Return [x, y] of the center of cell containing provided text 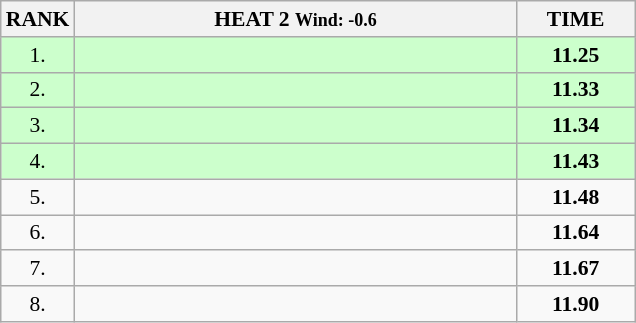
11.25 [576, 55]
11.43 [576, 162]
5. [38, 197]
11.33 [576, 90]
6. [38, 233]
11.64 [576, 233]
HEAT 2 Wind: -0.6 [295, 19]
TIME [576, 19]
11.34 [576, 126]
11.67 [576, 269]
1. [38, 55]
4. [38, 162]
8. [38, 304]
7. [38, 269]
11.48 [576, 197]
11.90 [576, 304]
2. [38, 90]
3. [38, 126]
RANK [38, 19]
